Identify which cell holds the provided text, then report its (x, y) central coordinate. 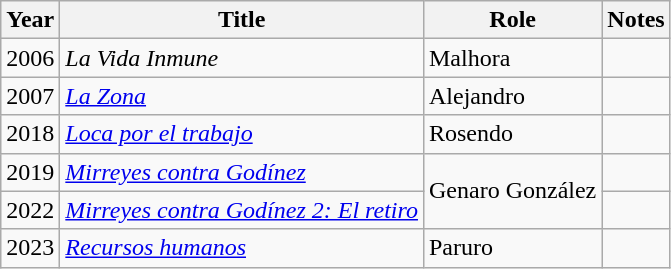
Paruro (512, 248)
2007 (30, 96)
2006 (30, 58)
Notes (636, 20)
Role (512, 20)
Mirreyes contra Godínez (242, 172)
Year (30, 20)
Malhora (512, 58)
Genaro González (512, 191)
Loca por el trabajo (242, 134)
2023 (30, 248)
La Zona (242, 96)
2022 (30, 210)
2018 (30, 134)
Alejandro (512, 96)
Mirreyes contra Godínez 2: El retiro (242, 210)
Recursos humanos (242, 248)
La Vida Inmune (242, 58)
Rosendo (512, 134)
Title (242, 20)
2019 (30, 172)
